Pinpoint the cell where the given text exists, returning its (X, Y) midpoint coordinate. 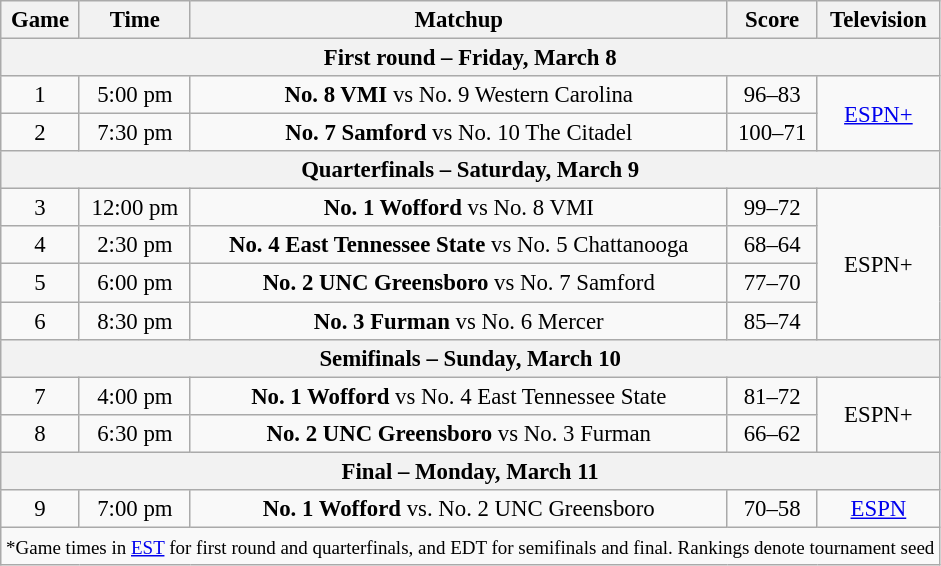
No. 4 East Tennessee State vs No. 5 Chattanooga (458, 245)
First round – Friday, March 8 (470, 58)
Score (772, 20)
6:30 pm (134, 433)
8 (40, 433)
5:00 pm (134, 95)
Quarterfinals – Saturday, March 9 (470, 170)
77–70 (772, 283)
No. 2 UNC Greensboro vs No. 7 Samford (458, 283)
9 (40, 509)
68–64 (772, 245)
70–58 (772, 509)
4 (40, 245)
Television (878, 20)
No. 1 Wofford vs. No. 2 UNC Greensboro (458, 509)
Matchup (458, 20)
ESPN (878, 509)
7:30 pm (134, 133)
99–72 (772, 208)
Final – Monday, March 11 (470, 471)
Semifinals – Sunday, March 10 (470, 358)
6 (40, 321)
12:00 pm (134, 208)
2:30 pm (134, 245)
8:30 pm (134, 321)
No. 8 VMI vs No. 9 Western Carolina (458, 95)
3 (40, 208)
Game (40, 20)
No. 3 Furman vs No. 6 Mercer (458, 321)
4:00 pm (134, 396)
*Game times in EST for first round and quarterfinals, and EDT for semifinals and final. Rankings denote tournament seed (470, 546)
1 (40, 95)
6:00 pm (134, 283)
96–83 (772, 95)
Time (134, 20)
66–62 (772, 433)
5 (40, 283)
2 (40, 133)
7 (40, 396)
100–71 (772, 133)
No. 7 Samford vs No. 10 The Citadel (458, 133)
7:00 pm (134, 509)
85–74 (772, 321)
81–72 (772, 396)
No. 2 UNC Greensboro vs No. 3 Furman (458, 433)
No. 1 Wofford vs No. 4 East Tennessee State (458, 396)
No. 1 Wofford vs No. 8 VMI (458, 208)
